Scan for the cell matching the given text and deliver its [x, y] coordinate at center. 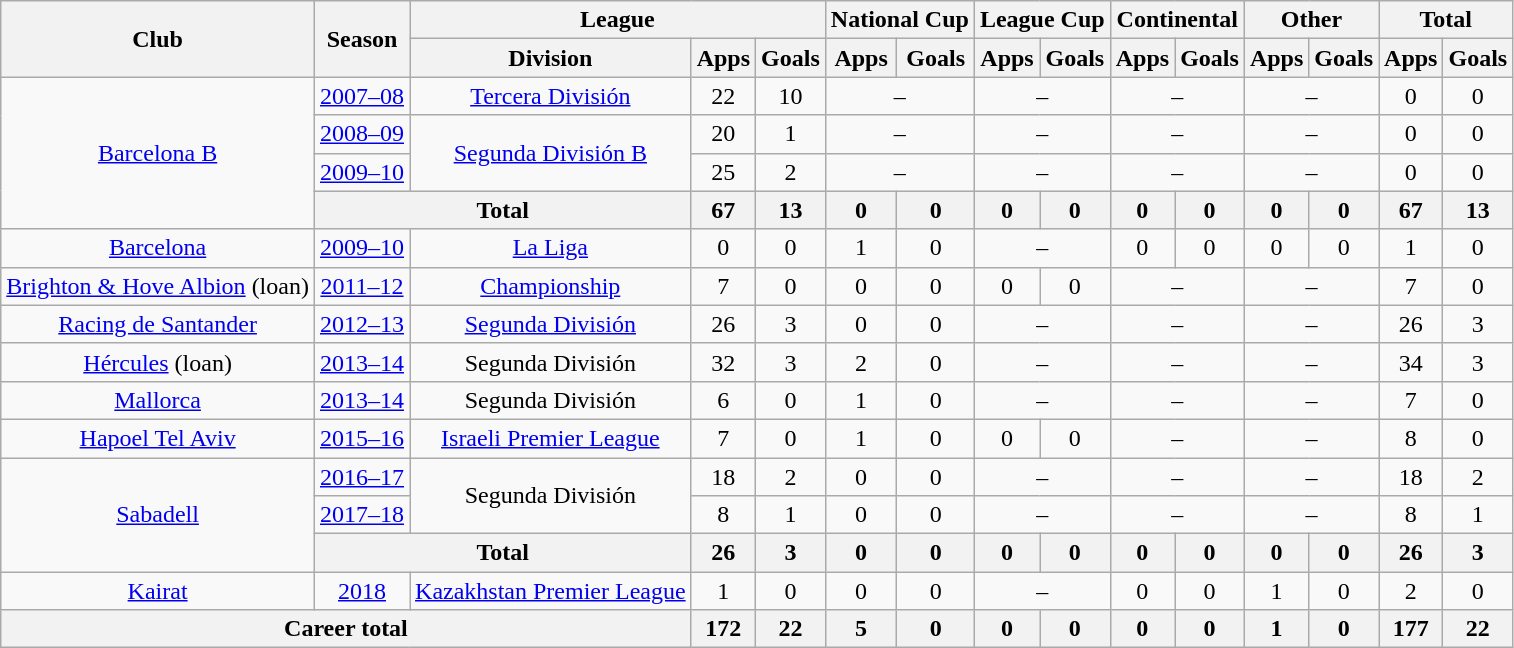
Continental [1177, 20]
Mallorca [158, 400]
2012–13 [362, 324]
10 [791, 96]
2007–08 [362, 96]
2015–16 [362, 438]
Segunda División B [551, 153]
20 [723, 134]
Hércules (loan) [158, 362]
172 [723, 629]
League Cup [1042, 20]
2017–18 [362, 515]
Hapoel Tel Aviv [158, 438]
League [618, 20]
Season [362, 39]
Championship [551, 286]
Sabadell [158, 515]
2018 [362, 591]
32 [723, 362]
La Liga [551, 248]
2011–12 [362, 286]
5 [861, 629]
Kairat [158, 591]
Racing de Santander [158, 324]
34 [1411, 362]
Tercera División [551, 96]
6 [723, 400]
Career total [346, 629]
Kazakhstan Premier League [551, 591]
177 [1411, 629]
Club [158, 39]
2016–17 [362, 477]
Barcelona B [158, 153]
Israeli Premier League [551, 438]
National Cup [900, 20]
Barcelona [158, 248]
25 [723, 172]
Division [551, 58]
2008–09 [362, 134]
Brighton & Hove Albion (loan) [158, 286]
Other [1311, 20]
